Return the [X, Y] coordinate for the center point of the cell that contains the specified text.  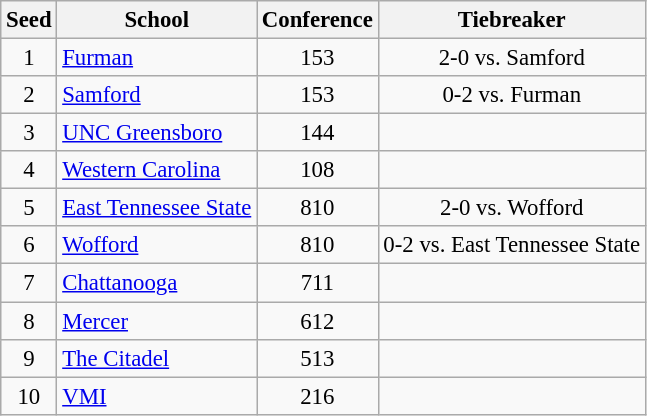
VMI [157, 396]
Western Carolina [157, 170]
Wofford [157, 245]
Furman [157, 58]
2-0 vs. Samford [512, 58]
6 [29, 245]
Mercer [157, 321]
108 [318, 170]
Conference [318, 20]
2-0 vs. Wofford [512, 208]
School [157, 20]
Tiebreaker [512, 20]
711 [318, 283]
0-2 vs. East Tennessee State [512, 245]
7 [29, 283]
The Citadel [157, 358]
UNC Greensboro [157, 133]
612 [318, 321]
0-2 vs. Furman [512, 95]
2 [29, 95]
3 [29, 133]
1 [29, 58]
9 [29, 358]
Chattanooga [157, 283]
10 [29, 396]
5 [29, 208]
East Tennessee State [157, 208]
216 [318, 396]
144 [318, 133]
Samford [157, 95]
Seed [29, 20]
8 [29, 321]
513 [318, 358]
4 [29, 170]
